Determine the [X, Y] coordinate at the center of the cell enclosing the given text.  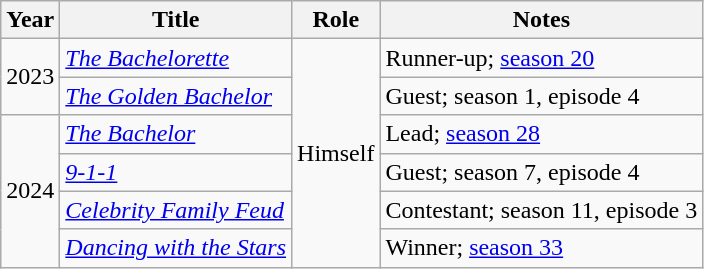
Lead; season 28 [542, 134]
Notes [542, 20]
9-1-1 [176, 172]
Himself [336, 153]
Title [176, 20]
Year [30, 20]
Runner-up; season 20 [542, 58]
The Bachelor [176, 134]
Dancing with the Stars [176, 248]
Contestant; season 11, episode 3 [542, 210]
Guest; season 7, episode 4 [542, 172]
Guest; season 1, episode 4 [542, 96]
Celebrity Family Feud [176, 210]
The Golden Bachelor [176, 96]
Winner; season 33 [542, 248]
Role [336, 20]
The Bachelorette [176, 58]
2024 [30, 191]
2023 [30, 77]
